Return the (X, Y) coordinate for the center point of the cell that contains the specified text.  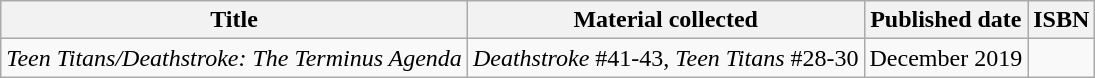
December 2019 (946, 58)
Published date (946, 20)
ISBN (1062, 20)
Teen Titans/Deathstroke: The Terminus Agenda (234, 58)
Title (234, 20)
Material collected (666, 20)
Deathstroke #41-43, Teen Titans #28-30 (666, 58)
